For the text-containing cell, return its midpoint in (X, Y) coordinate format. 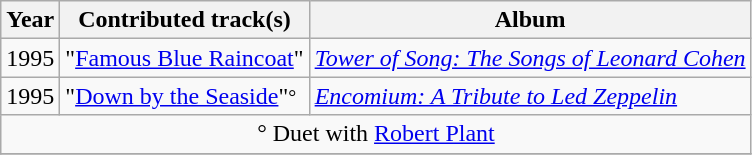
Encomium: A Tribute to Led Zeppelin (530, 96)
Contributed track(s) (184, 20)
"Down by the Seaside"° (184, 96)
° Duet with Robert Plant (376, 134)
Year (30, 20)
"Famous Blue Raincoat" (184, 58)
Tower of Song: The Songs of Leonard Cohen (530, 58)
Album (530, 20)
